Detect which cell encompasses the target text, then output its (x, y) center coordinate. 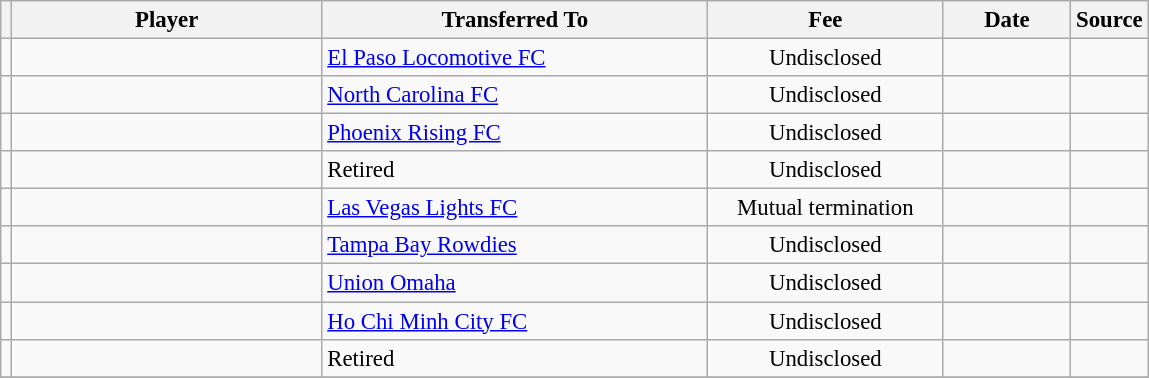
Fee (826, 20)
Las Vegas Lights FC (515, 208)
Player (166, 20)
El Paso Locomotive FC (515, 58)
Source (1110, 20)
Transferred To (515, 20)
Mutual termination (826, 208)
Ho Chi Minh City FC (515, 321)
Phoenix Rising FC (515, 133)
Union Omaha (515, 283)
Date (1007, 20)
North Carolina FC (515, 95)
Tampa Bay Rowdies (515, 245)
